Identify which cell holds the provided text, then report its (X, Y) central coordinate. 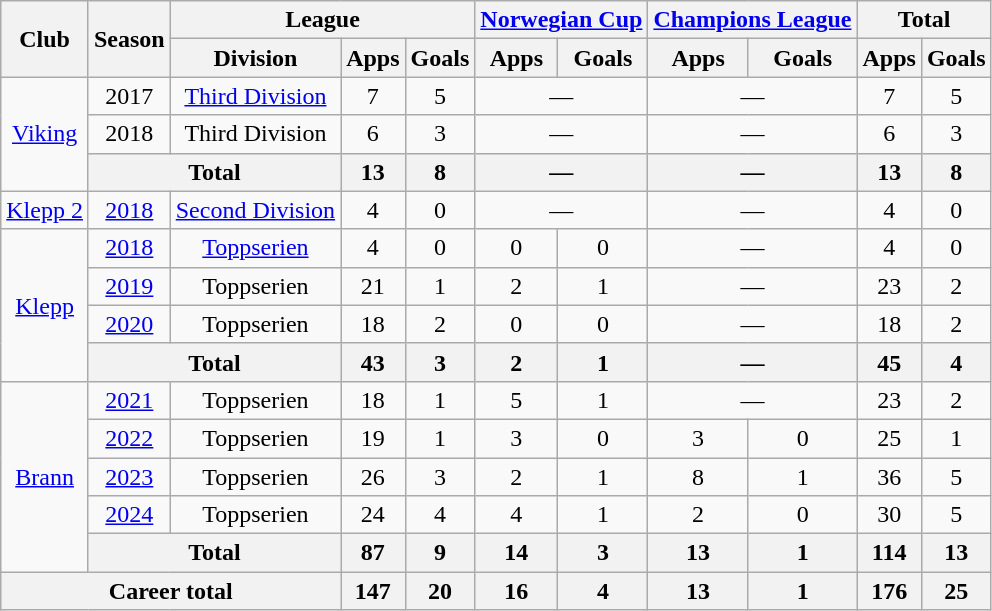
2023 (129, 477)
League (322, 20)
26 (373, 477)
2022 (129, 438)
Klepp (45, 305)
Division (255, 58)
Champions League (752, 20)
19 (373, 438)
21 (373, 286)
114 (889, 553)
2024 (129, 515)
Klepp 2 (45, 210)
2020 (129, 324)
176 (889, 591)
24 (373, 515)
43 (373, 362)
Season (129, 39)
9 (440, 553)
2019 (129, 286)
Norwegian Cup (562, 20)
Second Division (255, 210)
Viking (45, 134)
30 (889, 515)
Career total (171, 591)
2021 (129, 400)
Club (45, 39)
20 (440, 591)
Brann (45, 476)
147 (373, 591)
14 (516, 553)
87 (373, 553)
36 (889, 477)
45 (889, 362)
2017 (129, 96)
16 (516, 591)
